Determine the (x, y) coordinate at the center of the cell enclosing the given text.  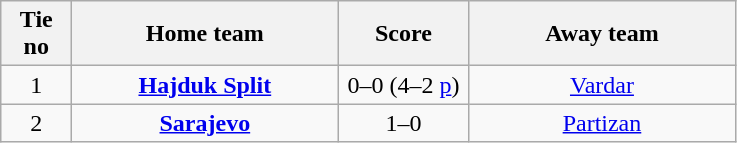
1 (36, 85)
Hajduk Split (205, 85)
0–0 (4–2 p) (404, 85)
Sarajevo (205, 123)
1–0 (404, 123)
Vardar (602, 85)
Home team (205, 34)
2 (36, 123)
Partizan (602, 123)
Score (404, 34)
Away team (602, 34)
Tie no (36, 34)
